Output the [x, y] coordinate of the center of the cell containing the given text.  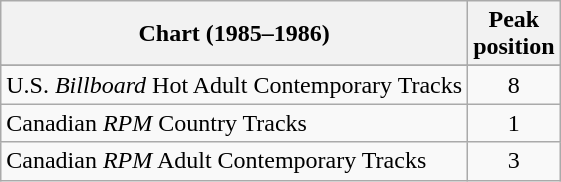
1 [514, 123]
8 [514, 85]
3 [514, 161]
Canadian RPM Country Tracks [234, 123]
Chart (1985–1986) [234, 34]
Peakposition [514, 34]
U.S. Billboard Hot Adult Contemporary Tracks [234, 85]
Canadian RPM Adult Contemporary Tracks [234, 161]
